Detect which cell encompasses the target text, then output its [X, Y] center coordinate. 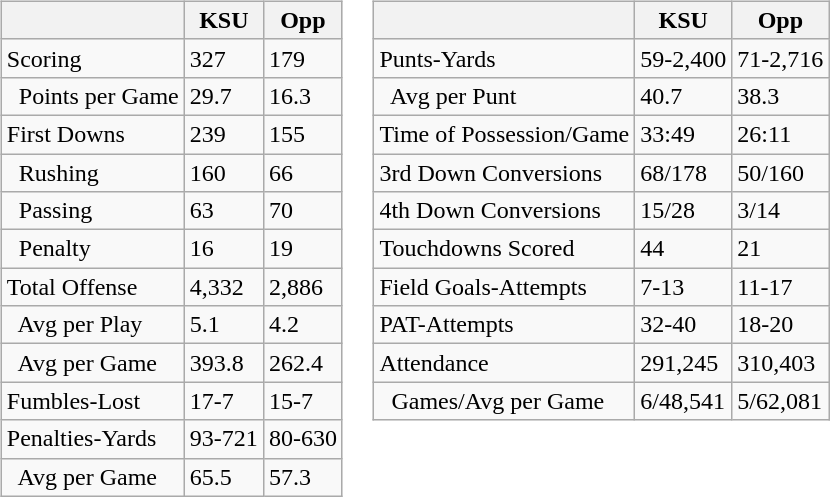
393.8 [224, 363]
93-721 [224, 439]
327 [224, 58]
Avg per Play [92, 325]
7-13 [684, 287]
50/160 [780, 173]
33:49 [684, 134]
4th Down Conversions [504, 211]
65.5 [224, 477]
38.3 [780, 96]
155 [302, 134]
6/48,541 [684, 401]
80-630 [302, 439]
Passing [92, 211]
32-40 [684, 325]
Scoring [92, 58]
16 [224, 249]
3rd Down Conversions [504, 173]
Rushing [92, 173]
19 [302, 249]
3/14 [780, 211]
26:11 [780, 134]
Points per Game [92, 96]
Penalties-Yards [92, 439]
17-7 [224, 401]
5/62,081 [780, 401]
40.7 [684, 96]
18-20 [780, 325]
4.2 [302, 325]
59-2,400 [684, 58]
239 [224, 134]
Fumbles-Lost [92, 401]
70 [302, 211]
Penalty [92, 249]
Total Offense [92, 287]
63 [224, 211]
16.3 [302, 96]
4,332 [224, 287]
Field Goals-Attempts [504, 287]
2,886 [302, 287]
310,403 [780, 363]
Touchdowns Scored [504, 249]
11-17 [780, 287]
66 [302, 173]
21 [780, 249]
262.4 [302, 363]
160 [224, 173]
5.1 [224, 325]
57.3 [302, 477]
68/178 [684, 173]
Games/Avg per Game [504, 401]
PAT-Attempts [504, 325]
71-2,716 [780, 58]
Attendance [504, 363]
44 [684, 249]
Punts-Yards [504, 58]
29.7 [224, 96]
15/28 [684, 211]
291,245 [684, 363]
Avg per Punt [504, 96]
15-7 [302, 401]
First Downs [92, 134]
Time of Possession/Game [504, 134]
179 [302, 58]
